Detect which cell encompasses the target text, then output its (x, y) center coordinate. 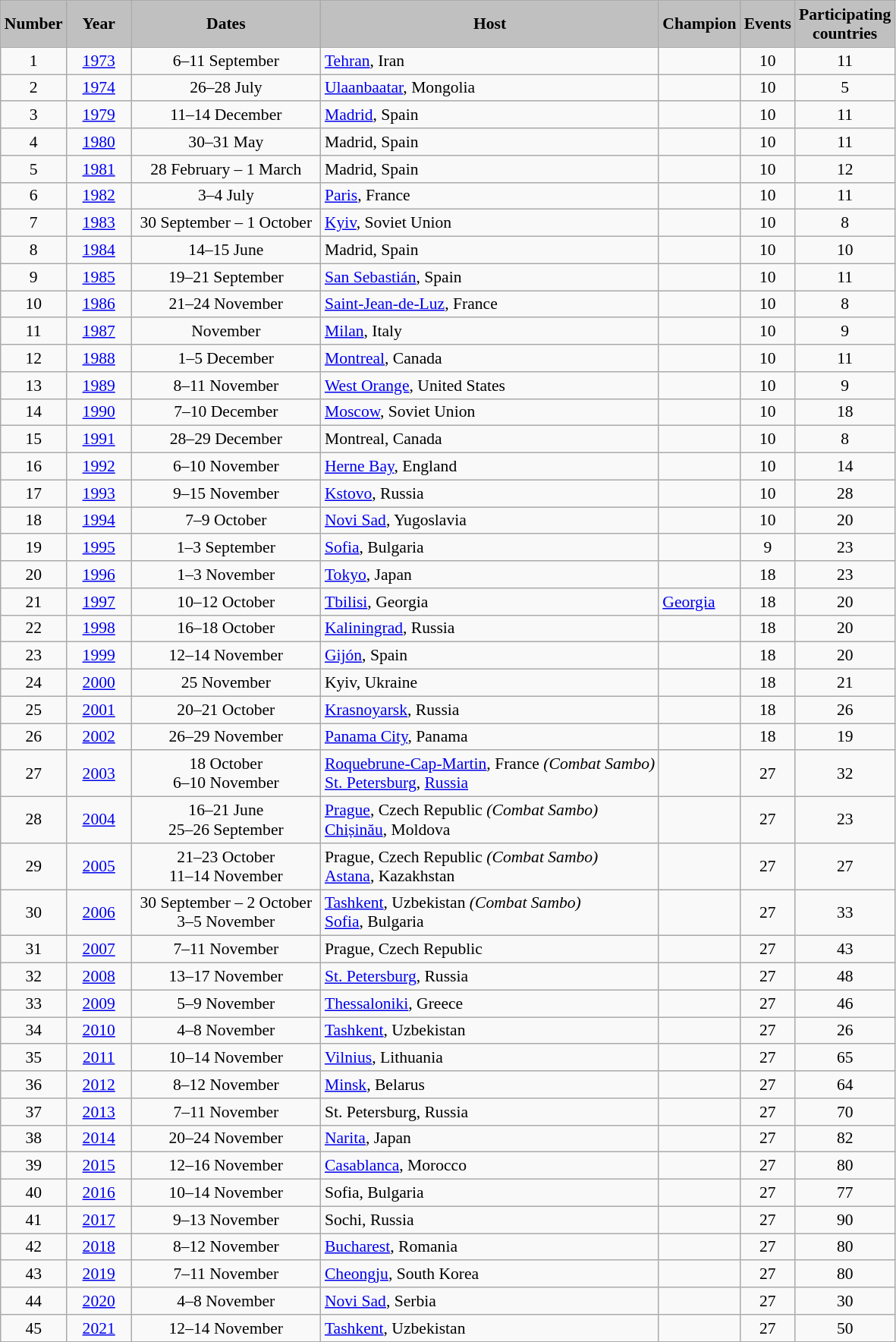
6 (33, 196)
Tashkent, Uzbekistan (Combat Sambo) Sofia, Bulgaria (490, 912)
2003 (99, 774)
31 (33, 950)
45 (33, 1328)
1–3 September (226, 548)
46 (845, 1003)
1982 (99, 196)
1989 (99, 386)
1985 (99, 277)
7–9 October (226, 521)
Cheongju, South Korea (490, 1274)
13–17 November (226, 977)
Vilnius, Lithuania (490, 1058)
Tokyo, Japan (490, 575)
Number (33, 24)
Events (768, 24)
1981 (99, 169)
24 (33, 683)
2017 (99, 1220)
15 (33, 439)
82 (845, 1139)
2 (33, 88)
26–28 July (226, 88)
70 (845, 1112)
2004 (99, 820)
Prague, Czech Republic (Combat Sambo) Astana, Kazakhstan (490, 867)
5–9 November (226, 1003)
2021 (99, 1328)
48 (845, 977)
1986 (99, 304)
2012 (99, 1085)
2008 (99, 977)
8–11 November (226, 386)
1974 (99, 88)
90 (845, 1220)
2005 (99, 867)
2007 (99, 950)
Bucharest, Romania (490, 1247)
Krasnoyarsk, Russia (490, 710)
2001 (99, 710)
30–31 May (226, 142)
7–10 December (226, 412)
Tbilisi, Georgia (490, 602)
1996 (99, 575)
16–21 June 25–26 September (226, 820)
2015 (99, 1166)
Kyiv, Soviet Union (490, 223)
3 (33, 115)
Gijón, Spain (490, 656)
Kyiv, Ukraine (490, 683)
Novi Sad, Yugoslavia (490, 521)
30 September – 2 October 3–5 November (226, 912)
13 (33, 386)
Sochi, Russia (490, 1220)
7 (33, 223)
Saint-Jean-de-Luz, France (490, 304)
West Orange, United States (490, 386)
Novi Sad, Serbia (490, 1301)
11–14 December (226, 115)
1992 (99, 467)
1994 (99, 521)
2010 (99, 1031)
Ulaanbaatar, Mongolia (490, 88)
41 (33, 1220)
Casablanca, Morocco (490, 1166)
Tehran, Iran (490, 61)
34 (33, 1031)
Moscow, Soviet Union (490, 412)
28 February – 1 March (226, 169)
42 (33, 1247)
1980 (99, 142)
36 (33, 1085)
2016 (99, 1193)
1983 (99, 223)
19–21 September (226, 277)
2018 (99, 1247)
Roquebrune-Cap-Martin, France (Combat Sambo) St. Petersburg, Russia (490, 774)
30 September – 1 October (226, 223)
44 (33, 1301)
20–21 October (226, 710)
2002 (99, 737)
10–12 October (226, 602)
2013 (99, 1112)
Minsk, Belarus (490, 1085)
Year (99, 24)
Host (490, 24)
Thessaloniki, Greece (490, 1003)
18 October 6–10 November (226, 774)
1990 (99, 412)
38 (33, 1139)
2011 (99, 1058)
San Sebastián, Spain (490, 277)
1 (33, 61)
November (226, 332)
2009 (99, 1003)
14–15 June (226, 250)
Participatingcountries (845, 24)
1999 (99, 656)
1997 (99, 602)
37 (33, 1112)
Champion (700, 24)
21–24 November (226, 304)
Prague, Czech Republic (Combat Sambo) Chișinău, Moldova (490, 820)
1979 (99, 115)
77 (845, 1193)
9–13 November (226, 1220)
Prague, Czech Republic (490, 950)
1988 (99, 358)
25 November (226, 683)
Dates (226, 24)
1987 (99, 332)
2019 (99, 1274)
1973 (99, 61)
25 (33, 710)
65 (845, 1058)
21–23 October 11–14 November (226, 867)
1–5 December (226, 358)
6–10 November (226, 467)
29 (33, 867)
35 (33, 1058)
Panama City, Panama (490, 737)
1984 (99, 250)
40 (33, 1193)
39 (33, 1166)
2006 (99, 912)
1993 (99, 493)
Kaliningrad, Russia (490, 628)
4 (33, 142)
2020 (99, 1301)
16–18 October (226, 628)
1–3 November (226, 575)
Georgia (700, 602)
20–24 November (226, 1139)
3–4 July (226, 196)
28–29 December (226, 439)
Narita, Japan (490, 1139)
22 (33, 628)
2000 (99, 683)
1995 (99, 548)
Kstovo, Russia (490, 493)
16 (33, 467)
9–15 November (226, 493)
1991 (99, 439)
Herne Bay, England (490, 467)
1998 (99, 628)
26–29 November (226, 737)
64 (845, 1085)
Milan, Italy (490, 332)
17 (33, 493)
6–11 September (226, 61)
12–16 November (226, 1166)
50 (845, 1328)
Paris, France (490, 196)
2014 (99, 1139)
